Identify which cell holds the provided text, then report its (x, y) central coordinate. 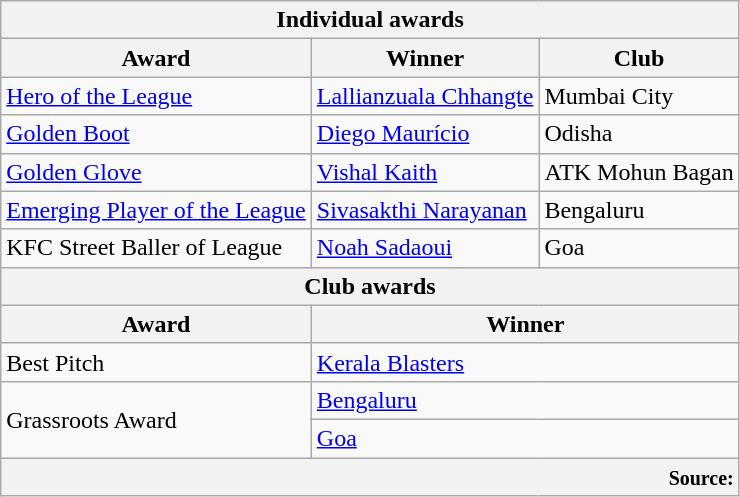
Grassroots Award (156, 419)
KFC Street Baller of League (156, 248)
Noah Sadaoui (425, 248)
Sivasakthi Narayanan (425, 210)
Vishal Kaith (425, 172)
Source: (370, 477)
Individual awards (370, 20)
Lallianzuala Chhangte (425, 96)
Hero of the League (156, 96)
Diego Maurício (425, 134)
Best Pitch (156, 362)
Club awards (370, 286)
Mumbai City (639, 96)
Golden Glove (156, 172)
Odisha (639, 134)
Kerala Blasters (525, 362)
Club (639, 58)
ATK Mohun Bagan (639, 172)
Golden Boot (156, 134)
Emerging Player of the League (156, 210)
